Scan for the cell matching the given text and deliver its [x, y] coordinate at center. 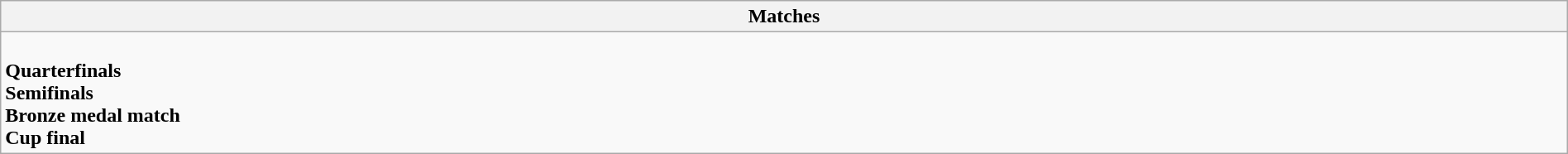
Quarterfinals Semifinals Bronze medal match Cup final [784, 93]
Matches [784, 17]
